Determine the [X, Y] coordinate at the center of the cell enclosing the given text.  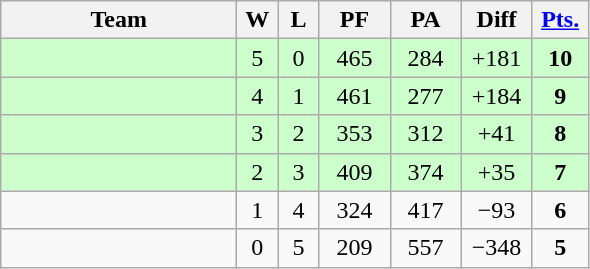
10 [560, 58]
557 [426, 248]
324 [354, 210]
277 [426, 96]
+181 [496, 58]
W [258, 20]
7 [560, 172]
Team [119, 20]
417 [426, 210]
312 [426, 134]
461 [354, 96]
465 [354, 58]
+35 [496, 172]
9 [560, 96]
L [298, 20]
Diff [496, 20]
353 [354, 134]
PF [354, 20]
409 [354, 172]
6 [560, 210]
209 [354, 248]
+41 [496, 134]
−348 [496, 248]
PA [426, 20]
284 [426, 58]
8 [560, 134]
−93 [496, 210]
+184 [496, 96]
374 [426, 172]
Pts. [560, 20]
